Extract the [x, y] coordinate from the center of the cell holding the provided text.  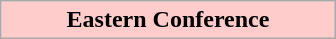
Eastern Conference [168, 20]
